Determine the (X, Y) coordinate at the center of the cell enclosing the given text.  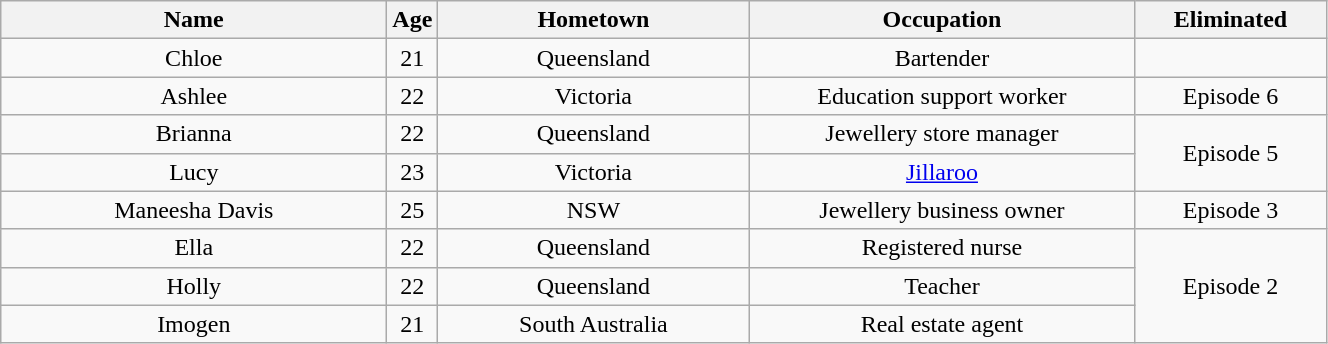
Jewellery store manager (942, 134)
Episode 6 (1230, 96)
Hometown (594, 20)
Jewellery business owner (942, 210)
Lucy (194, 172)
Occupation (942, 20)
Holly (194, 286)
Episode 2 (1230, 286)
Maneesha Davis (194, 210)
Teacher (942, 286)
Ashlee (194, 96)
Real estate agent (942, 324)
South Australia (594, 324)
Chloe (194, 58)
25 (412, 210)
Ella (194, 248)
Episode 3 (1230, 210)
Eliminated (1230, 20)
Jillaroo (942, 172)
Bartender (942, 58)
NSW (594, 210)
23 (412, 172)
Episode 5 (1230, 153)
Name (194, 20)
Age (412, 20)
Education support worker (942, 96)
Registered nurse (942, 248)
Imogen (194, 324)
Brianna (194, 134)
